Provide the [X, Y] coordinate of the cell's center where the given text is located.  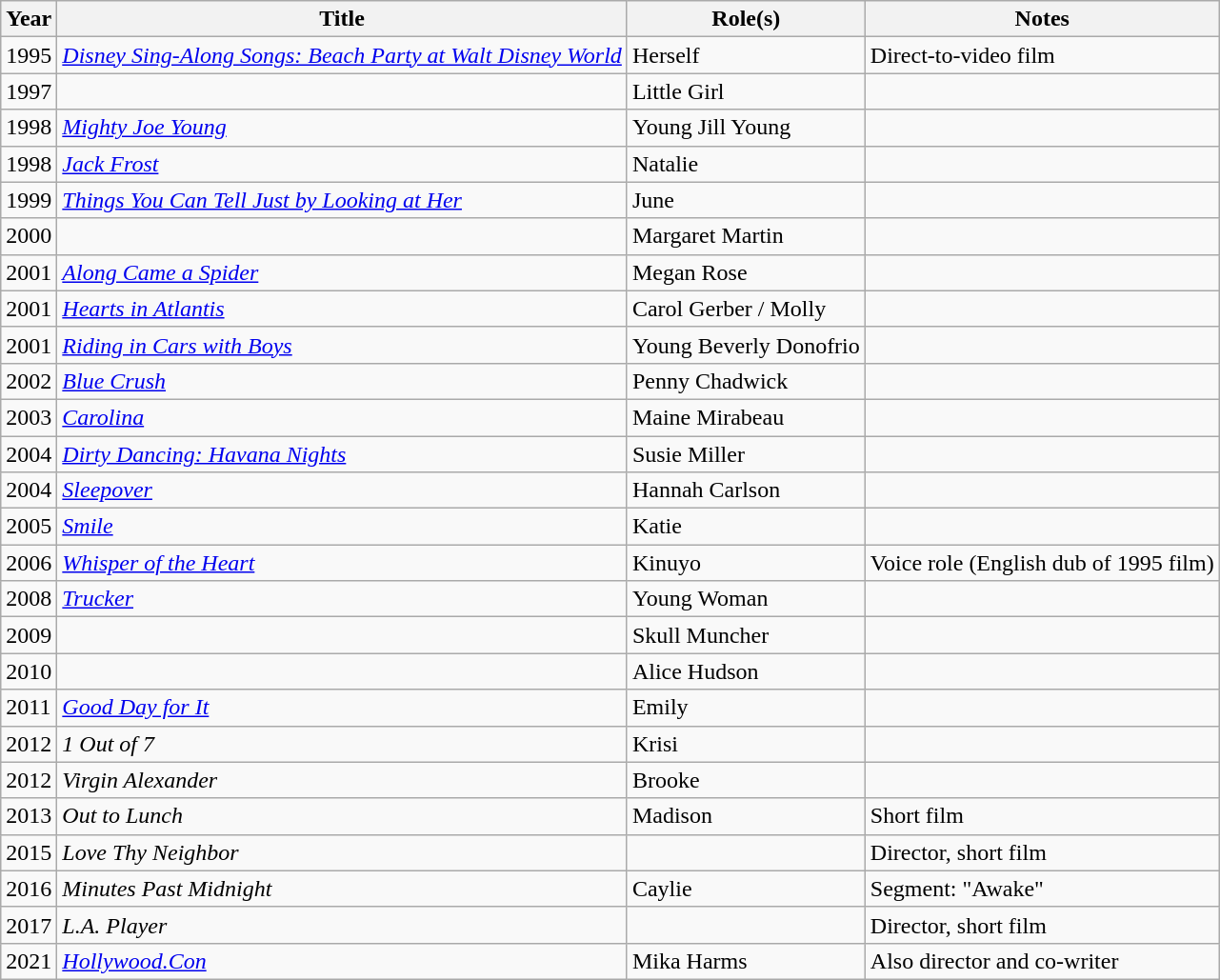
Carolina [343, 417]
2013 [29, 816]
June [746, 200]
2003 [29, 417]
Skull Muncher [746, 635]
2021 [29, 961]
Whisper of the Heart [343, 563]
Hollywood.Con [343, 961]
Susie Miller [746, 454]
Things You Can Tell Just by Looking at Her [343, 200]
L.A. Player [343, 925]
Kinuyo [746, 563]
2015 [29, 852]
1997 [29, 91]
2000 [29, 236]
Little Girl [746, 91]
Alice Hudson [746, 671]
Jack Frost [343, 164]
2017 [29, 925]
Title [343, 19]
Emily [746, 708]
Out to Lunch [343, 816]
2006 [29, 563]
1999 [29, 200]
Carol Gerber / Molly [746, 309]
Minutes Past Midnight [343, 889]
2016 [29, 889]
2010 [29, 671]
Natalie [746, 164]
Brooke [746, 780]
Katie [746, 527]
Caylie [746, 889]
Disney Sing-Along Songs: Beach Party at Walt Disney World [343, 55]
Sleepover [343, 490]
Young Woman [746, 599]
Trucker [343, 599]
Hannah Carlson [746, 490]
Segment: "Awake" [1042, 889]
Role(s) [746, 19]
Dirty Dancing: Havana Nights [343, 454]
Direct-to-video film [1042, 55]
Young Jill Young [746, 128]
2002 [29, 381]
Virgin Alexander [343, 780]
Young Beverly Donofrio [746, 345]
Blue Crush [343, 381]
1995 [29, 55]
Herself [746, 55]
Year [29, 19]
Also director and co-writer [1042, 961]
Along Came a Spider [343, 272]
Maine Mirabeau [746, 417]
2009 [29, 635]
Good Day for It [343, 708]
1 Out of 7 [343, 744]
Smile [343, 527]
Penny Chadwick [746, 381]
2005 [29, 527]
Mighty Joe Young [343, 128]
2011 [29, 708]
Short film [1042, 816]
Mika Harms [746, 961]
Megan Rose [746, 272]
Margaret Martin [746, 236]
Riding in Cars with Boys [343, 345]
Madison [746, 816]
Notes [1042, 19]
Hearts in Atlantis [343, 309]
Krisi [746, 744]
Voice role (English dub of 1995 film) [1042, 563]
Love Thy Neighbor [343, 852]
2008 [29, 599]
